Detect which cell encompasses the target text, then output its (x, y) center coordinate. 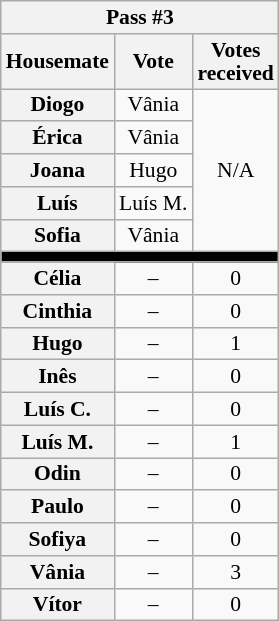
Luís (58, 204)
Paulo (58, 508)
Célia (58, 278)
Votesreceived (235, 62)
Housemate (58, 62)
Vote (153, 62)
Pass #3 (140, 18)
Inês (58, 376)
Luís C. (58, 410)
Sofiya (58, 540)
Sofia (58, 236)
Odin (58, 474)
Joana (58, 170)
Érica (58, 138)
3 (235, 572)
Cinthia (58, 312)
N/A (235, 170)
Diogo (58, 106)
Vítor (58, 604)
